For the text-containing cell, return its midpoint in (X, Y) coordinate format. 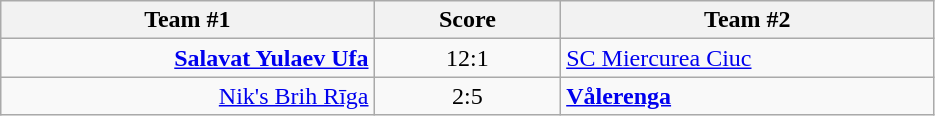
SC Miercurea Ciuc (748, 58)
2:5 (468, 96)
Vålerenga (748, 96)
Team #2 (748, 20)
Salavat Yulaev Ufa (188, 58)
Score (468, 20)
Nik's Brih Rīga (188, 96)
Team #1 (188, 20)
12:1 (468, 58)
